Search for the cell housing the specified text and yield its (x, y) center coordinate. 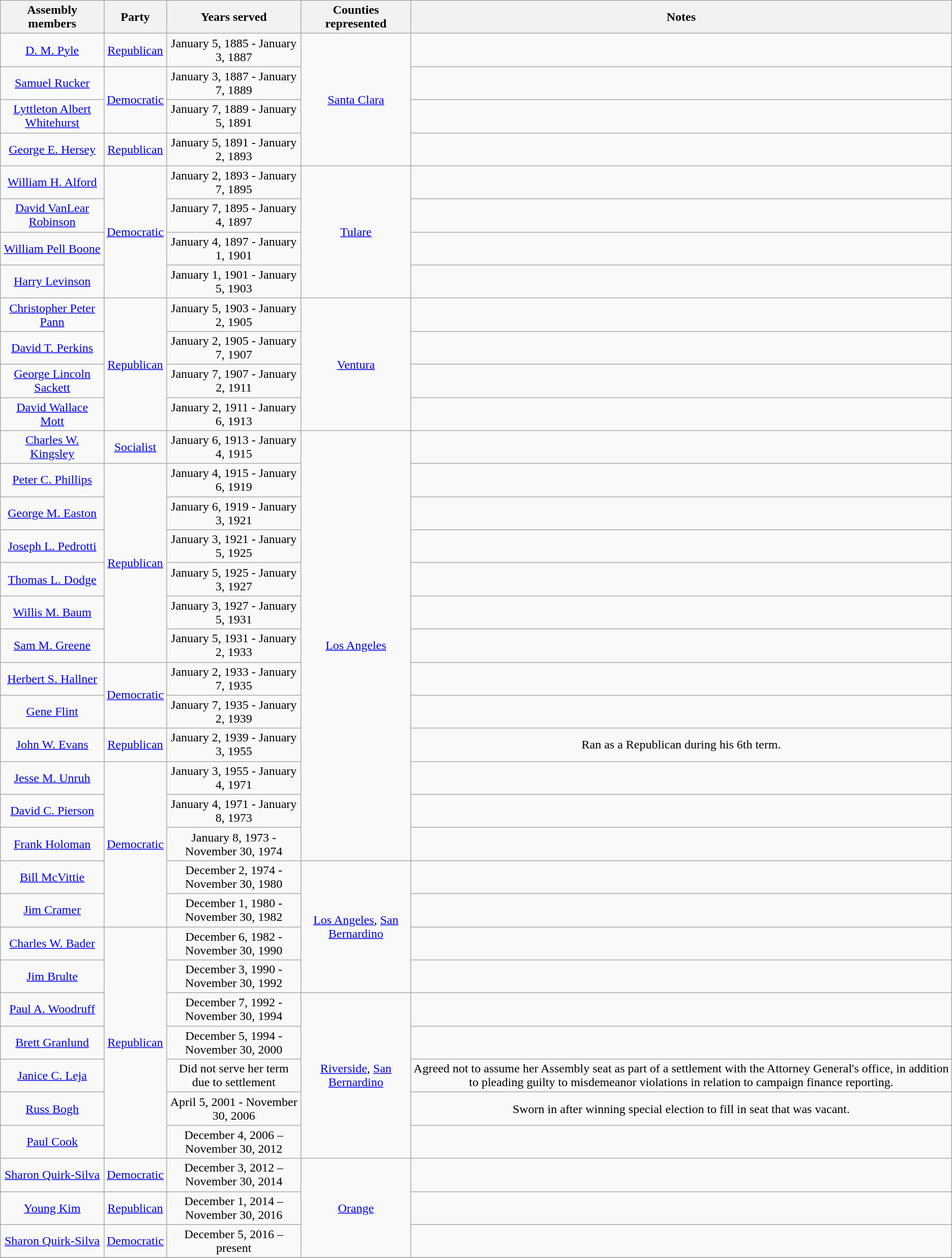
Paul Cook (52, 1142)
Brett Granlund (52, 1042)
Herbert S. Hallner (52, 678)
Christopher Peter Pann (52, 314)
January 5, 1885 - January 3, 1887 (233, 50)
D. M. Pyle (52, 50)
January 6, 1913 - January 4, 1915 (233, 447)
December 5, 2016 – present (233, 1241)
Jesse M. Unruh (52, 778)
William Pell Boone (52, 248)
January 4, 1971 - January 8, 1973 (233, 811)
Years served (233, 17)
January 2, 1911 - January 6, 1913 (233, 414)
April 5, 2001 - November 30, 2006 (233, 1109)
Orange (356, 1208)
Sam M. Greene (52, 646)
David T. Perkins (52, 348)
January 7, 1907 - January 2, 1911 (233, 380)
Sworn in after winning special election to fill in seat that was vacant. (681, 1109)
December 1, 2014 – November 30, 2016 (233, 1208)
Janice C. Leja (52, 1076)
January 5, 1891 - January 2, 1893 (233, 149)
Gene Flint (52, 712)
Ran as a Republican during his 6th term. (681, 744)
Young Kim (52, 1208)
Assembly members (52, 17)
January 6, 1919 - January 3, 1921 (233, 514)
January 2, 1933 - January 7, 1935 (233, 678)
January 7, 1935 - January 2, 1939 (233, 712)
January 8, 1973 - November 30, 1974 (233, 844)
Did not serve her term due to settlement (233, 1076)
January 3, 1887 - January 7, 1889 (233, 83)
David VanLear Robinson (52, 216)
January 4, 1915 - January 6, 1919 (233, 480)
John W. Evans (52, 744)
Jim Brulte (52, 976)
Harry Levinson (52, 282)
January 2, 1893 - January 7, 1895 (233, 182)
Paul A. Woodruff (52, 1010)
December 7, 1992 - November 30, 1994 (233, 1010)
Peter C. Phillips (52, 480)
Joseph L. Pedrotti (52, 546)
January 3, 1921 - January 5, 1925 (233, 546)
January 7, 1889 - January 5, 1891 (233, 116)
David C. Pierson (52, 811)
Frank Holoman (52, 844)
December 1, 1980 - November 30, 1982 (233, 910)
Samuel Rucker (52, 83)
David Wallace Mott (52, 414)
Los Angeles, San Bernardino (356, 926)
Party (135, 17)
January 5, 1925 - January 3, 1927 (233, 580)
Riverside, San Bernardino (356, 1076)
George M. Easton (52, 514)
George Lincoln Sackett (52, 380)
William H. Alford (52, 182)
Charles W. Kingsley (52, 447)
Willis M. Baum (52, 612)
Los Angeles (356, 646)
January 1, 1901 - January 5, 1903 (233, 282)
George E. Hersey (52, 149)
January 2, 1939 - January 3, 1955 (233, 744)
Notes (681, 17)
January 4, 1897 - January 1, 1901 (233, 248)
January 7, 1895 - January 4, 1897 (233, 216)
December 5, 1994 - November 30, 2000 (233, 1042)
January 5, 1903 - January 2, 1905 (233, 314)
December 3, 2012 – November 30, 2014 (233, 1175)
December 3, 1990 - November 30, 1992 (233, 976)
Ventura (356, 364)
January 2, 1905 - January 7, 1907 (233, 348)
January 3, 1955 - January 4, 1971 (233, 778)
Tulare (356, 232)
January 3, 1927 - January 5, 1931 (233, 612)
Socialist (135, 447)
Lyttleton Albert Whitehurst (52, 116)
January 5, 1931 - January 2, 1933 (233, 646)
Santa Clara (356, 100)
Thomas L. Dodge (52, 580)
Counties represented (356, 17)
Jim Cramer (52, 910)
December 6, 1982 - November 30, 1990 (233, 943)
Russ Bogh (52, 1109)
December 2, 1974 - November 30, 1980 (233, 877)
December 4, 2006 – November 30, 2012 (233, 1142)
Charles W. Bader (52, 943)
Bill McVittie (52, 877)
